Provide the [X, Y] coordinate of the cell's center where the given text is located.  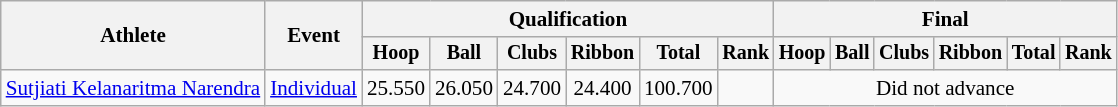
Final [946, 18]
24.400 [602, 88]
Qualification [568, 18]
Event [314, 36]
100.700 [678, 88]
Did not advance [946, 88]
Sutjiati Kelanaritma Narendra [133, 88]
Individual [314, 88]
26.050 [464, 88]
Athlete [133, 36]
24.700 [532, 88]
25.550 [396, 88]
